Return (X, Y) of the center of cell containing provided text 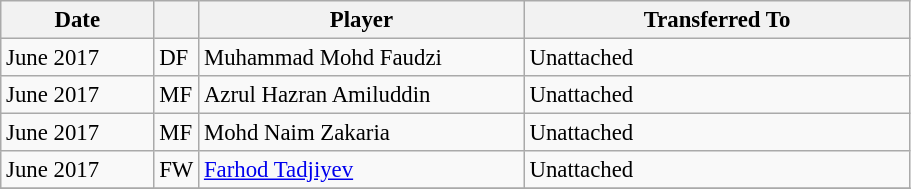
Azrul Hazran Amiluddin (362, 95)
DF (176, 58)
Muhammad Mohd Faudzi (362, 58)
Farhod Tadjiyev (362, 170)
FW (176, 170)
Mohd Naim Zakaria (362, 133)
Date (78, 20)
Player (362, 20)
Transferred To (717, 20)
